Provide the (x, y) coordinate of the cell's center where the given text is located.  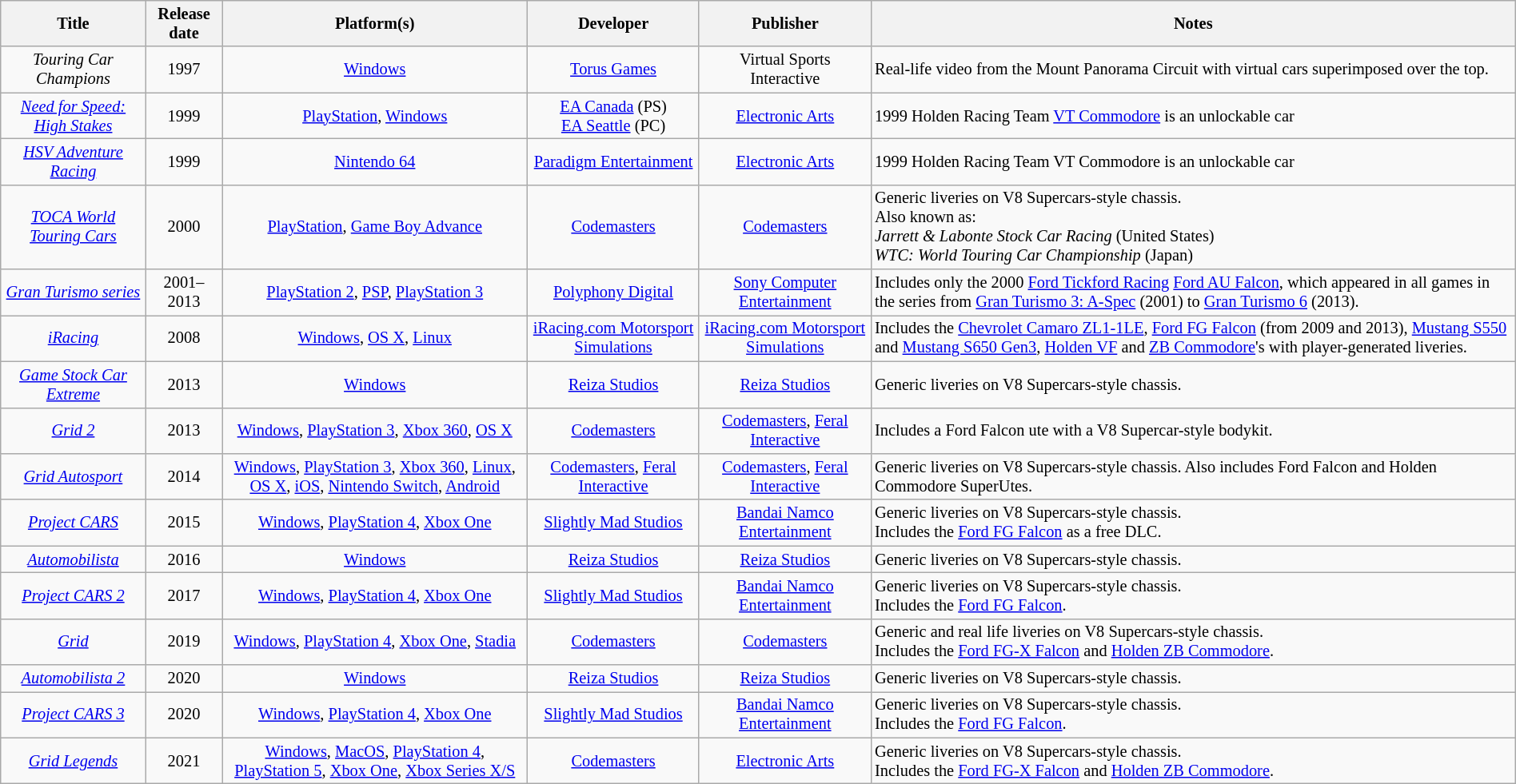
Game Stock Car Extreme (74, 384)
Generic liveries on V8 Supercars-style chassis. Also includes Ford Falcon and Holden Commodore SuperUtes. (1193, 476)
Project CARS 3 (74, 714)
Need for Speed: High Stakes (74, 116)
Generic liveries on V8 Supercars-style chassis.Includes the Ford FG Falcon as a free DLC. (1193, 523)
2016 (184, 559)
EA Canada (PS)EA Seattle (PC) (614, 116)
Polyphony Digital (614, 293)
Generic liveries on V8 Supercars-style chassis.Includes the Ford FG-X Falcon and Holden ZB Commodore. (1193, 761)
iRacing (74, 338)
Automobilista (74, 559)
1997 (184, 70)
Grid Autosport (74, 476)
Sony Computer Entertainment (785, 293)
Windows, PlayStation 3, Xbox 360, Linux, OS X, iOS, Nintendo Switch, Android (375, 476)
Generic and real life liveries on V8 Supercars-style chassis.Includes the Ford FG-X Falcon and Holden ZB Commodore. (1193, 642)
Gran Turismo series (74, 293)
HSV Adventure Racing (74, 161)
2019 (184, 642)
2017 (184, 595)
PlayStation, Windows (375, 116)
Automobilista 2 (74, 679)
Torus Games (614, 70)
2015 (184, 523)
TOCA World Touring Cars (74, 227)
Platform(s) (375, 23)
Includes a Ford Falcon ute with a V8 Supercar-style bodykit. (1193, 431)
Grid 2 (74, 431)
Windows, PlayStation 4, Xbox One, Stadia (375, 642)
Touring Car Champions (74, 70)
2001–2013 (184, 293)
Windows, OS X, Linux (375, 338)
Grid Legends (74, 761)
2008 (184, 338)
Project CARS 2 (74, 595)
Developer (614, 23)
Windows, PlayStation 3, Xbox 360, OS X (375, 431)
Real-life video from the Mount Panorama Circuit with virtual cars superimposed over the top. (1193, 70)
Nintendo 64 (375, 161)
Paradigm Entertainment (614, 161)
2014 (184, 476)
2021 (184, 761)
PlayStation 2, PSP, PlayStation 3 (375, 293)
2000 (184, 227)
Publisher (785, 23)
Title (74, 23)
Virtual Sports Interactive (785, 70)
Notes (1193, 23)
Release date (184, 23)
Windows, MacOS, PlayStation 4, PlayStation 5, Xbox One, Xbox Series X/S (375, 761)
PlayStation, Game Boy Advance (375, 227)
Grid (74, 642)
Project CARS (74, 523)
